Scan for the cell matching the given text and deliver its (x, y) coordinate at center. 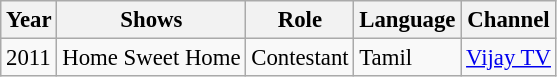
Tamil (408, 58)
Language (408, 20)
Vijay TV (509, 58)
2011 (29, 58)
Home Sweet Home (152, 58)
Year (29, 20)
Role (300, 20)
Channel (509, 20)
Shows (152, 20)
Contestant (300, 58)
